Extract the [X, Y] coordinate from the center of the cell holding the provided text.  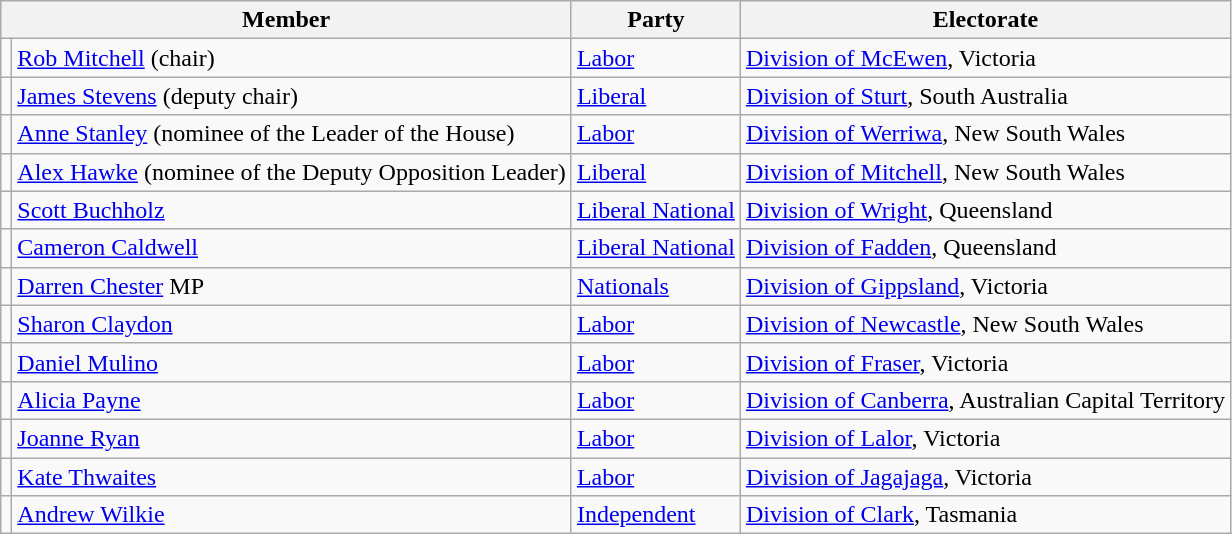
Alicia Payne [292, 400]
Darren Chester MP [292, 286]
Member [286, 20]
Nationals [656, 286]
Division of Fadden, Queensland [985, 248]
Division of Lalor, Victoria [985, 438]
Division of Clark, Tasmania [985, 515]
Division of Sturt, South Australia [985, 96]
James Stevens (deputy chair) [292, 96]
Division of Newcastle, New South Wales [985, 324]
Joanne Ryan [292, 438]
Party [656, 20]
Division of Mitchell, New South Wales [985, 172]
Division of Gippsland, Victoria [985, 286]
Division of Wright, Queensland [985, 210]
Andrew Wilkie [292, 515]
Electorate [985, 20]
Cameron Caldwell [292, 248]
Division of McEwen, Victoria [985, 58]
Division of Fraser, Victoria [985, 362]
Daniel Mulino [292, 362]
Division of Canberra, Australian Capital Territory [985, 400]
Sharon Claydon [292, 324]
Rob Mitchell (chair) [292, 58]
Division of Jagajaga, Victoria [985, 477]
Division of Werriwa, New South Wales [985, 134]
Kate Thwaites [292, 477]
Anne Stanley (nominee of the Leader of the House) [292, 134]
Alex Hawke (nominee of the Deputy Opposition Leader) [292, 172]
Scott Buchholz [292, 210]
Independent [656, 515]
